Return (X, Y) of the center of cell containing provided text 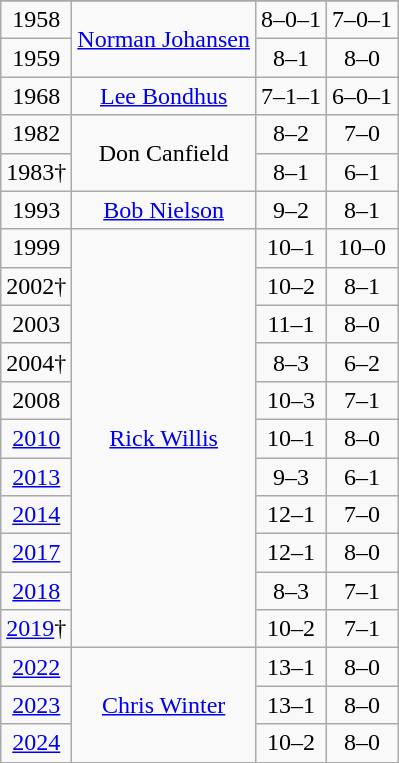
2010 (36, 438)
11–1 (292, 324)
7–0–1 (362, 20)
8–0–1 (292, 20)
6–2 (362, 362)
10–3 (292, 400)
Chris Winter (164, 705)
1993 (36, 210)
2008 (36, 400)
1983† (36, 172)
2023 (36, 705)
2017 (36, 553)
1999 (36, 248)
1968 (36, 96)
8–2 (292, 134)
Norman Johansen (164, 39)
1982 (36, 134)
10–0 (362, 248)
7–1–1 (292, 96)
2024 (36, 743)
Rick Willis (164, 438)
1959 (36, 58)
2022 (36, 667)
2018 (36, 591)
2014 (36, 515)
2002† (36, 286)
Lee Bondhus (164, 96)
Don Canfield (164, 153)
1958 (36, 20)
2004† (36, 362)
Bob Nielson (164, 210)
6–0–1 (362, 96)
2019† (36, 629)
2013 (36, 477)
9–3 (292, 477)
2003 (36, 324)
9–2 (292, 210)
